Identify which cell holds the provided text, then report its (X, Y) central coordinate. 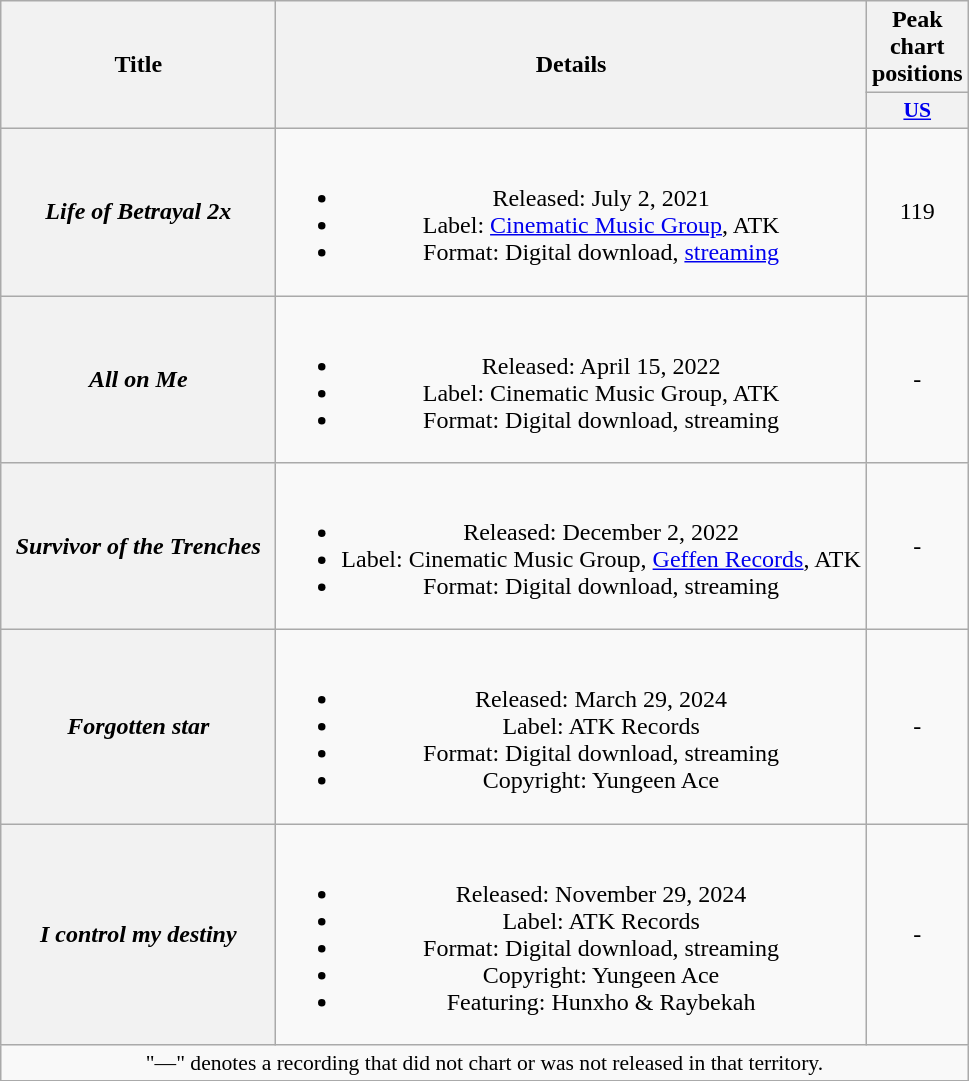
"—" denotes a recording that did not chart or was not released in that territory. (484, 1063)
Released: March 29, 2024Label: ATK RecordsFormat: Digital download, streamingCopyright: Yungeen Ace (572, 727)
Released: July 2, 2021Label: Cinematic Music Group, ATKFormat: Digital download, streaming (572, 212)
Peak chart positions (917, 47)
All on Me (138, 380)
Life of Betrayal 2x (138, 212)
Released: April 15, 2022Label: Cinematic Music Group, ATKFormat: Digital download, streaming (572, 380)
119 (917, 212)
Released: December 2, 2022Label: Cinematic Music Group, Geffen Records, ATKFormat: Digital download, streaming (572, 546)
Released: November 29, 2024Label: ATK RecordsFormat: Digital download, streamingCopyright: Yungeen AceFeaturing: Hunxho & Raybekah (572, 934)
I control my destiny (138, 934)
Title (138, 65)
Survivor of the Trenches (138, 546)
US (917, 111)
Forgotten star (138, 727)
Details (572, 65)
